Determine the (x, y) coordinate at the center of the cell enclosing the given text.  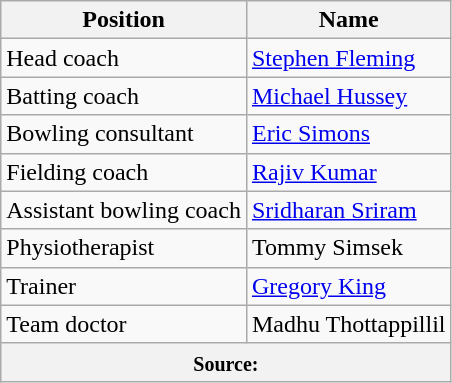
Gregory King (348, 286)
Tommy Simsek (348, 248)
Stephen Fleming (348, 58)
Source: (226, 362)
Assistant bowling coach (124, 210)
Rajiv Kumar (348, 172)
Eric Simons (348, 134)
Fielding coach (124, 172)
Batting coach (124, 96)
Position (124, 20)
Team doctor (124, 324)
Michael Hussey (348, 96)
Name (348, 20)
Bowling consultant (124, 134)
Physiotherapist (124, 248)
Madhu Thottappillil (348, 324)
Sridharan Sriram (348, 210)
Head coach (124, 58)
Trainer (124, 286)
